Extract the [x, y] coordinate from the center of the cell holding the provided text.  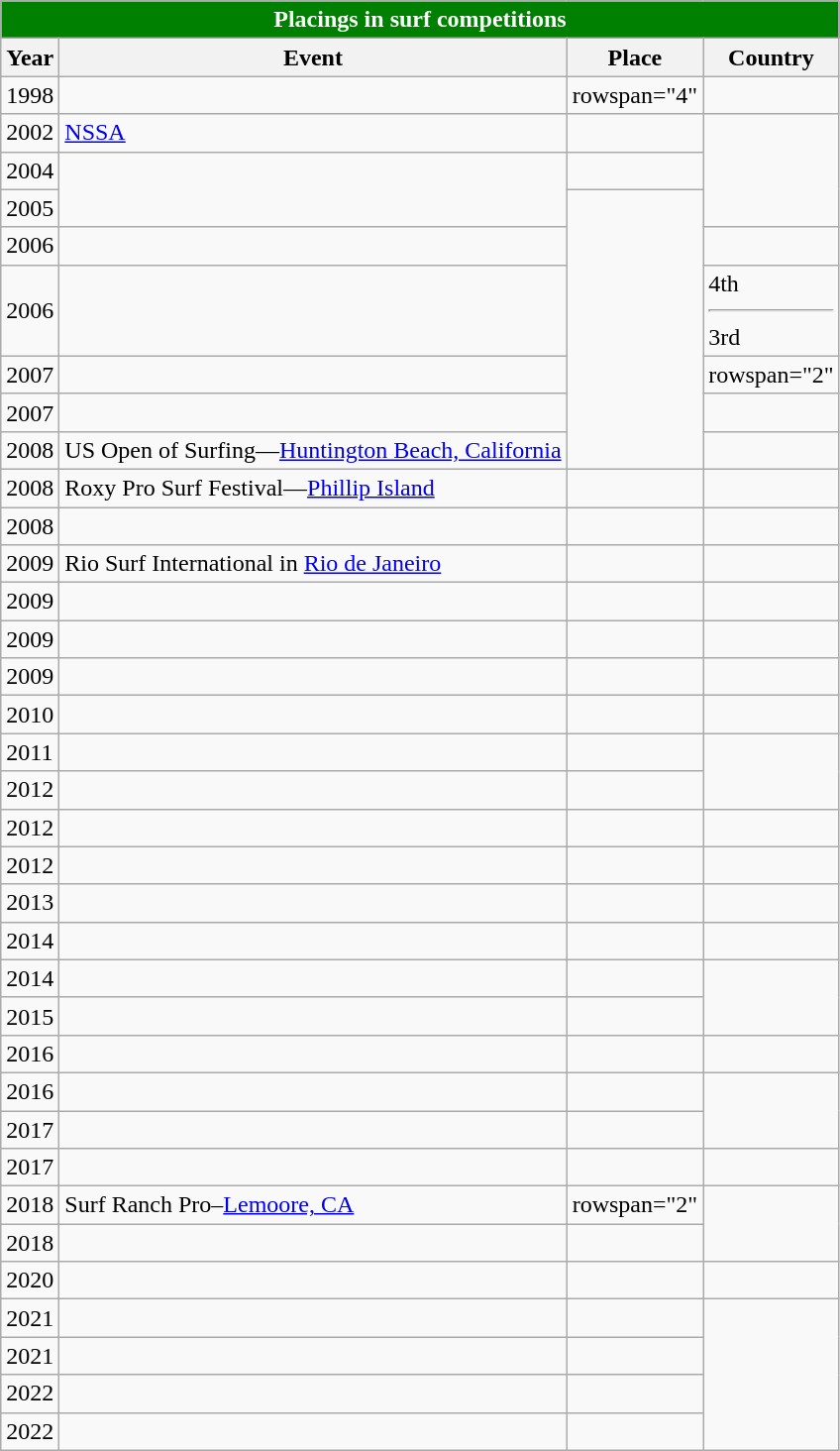
Roxy Pro Surf Festival—Phillip Island [313, 488]
Surf Ranch Pro–Lemoore, CA [313, 1205]
1998 [30, 95]
Placings in surf competitions [420, 20]
NSSA [313, 133]
rowspan="4" [635, 95]
2013 [30, 903]
2002 [30, 133]
Event [313, 57]
2004 [30, 170]
Year [30, 57]
2005 [30, 208]
2011 [30, 752]
2015 [30, 1016]
4th3rd [772, 310]
Rio Surf International in Rio de Janeiro [313, 564]
Place [635, 57]
US Open of Surfing—Huntington Beach, California [313, 450]
2010 [30, 715]
Country [772, 57]
2020 [30, 1281]
